Pinpoint the cell where the given text exists, returning its [X, Y] midpoint coordinate. 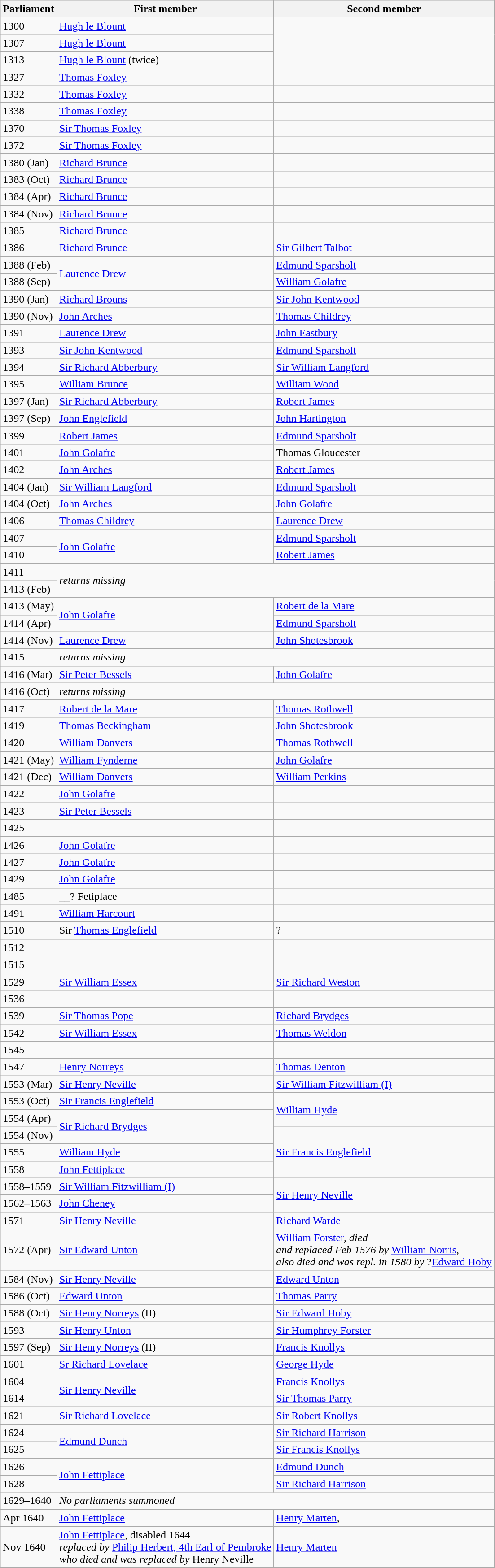
1397 (Sep) [29, 418]
Sr Richard Lovelace [165, 1364]
1558–1559 [29, 1186]
1313 [29, 60]
Second member [384, 9]
John Fettiplace, disabled 1644 replaced by Philip Herbert, 4th Earl of Pembroke who died and was replaced by Henry Neville [165, 1547]
1370 [29, 128]
1414 (Nov) [29, 640]
1300 [29, 26]
__? Fetiplace [165, 896]
1384 (Nov) [29, 214]
1555 [29, 1152]
1558 [29, 1169]
No parliaments summoned [276, 1501]
1410 [29, 555]
1394 [29, 367]
1393 [29, 350]
Richard Warde [384, 1221]
Sir Edward Unton [165, 1250]
William Harcourt [165, 913]
1416 (Mar) [29, 674]
1604 [29, 1381]
1413 (May) [29, 606]
Sir Gilbert Talbot [384, 248]
1628 [29, 1484]
Thomas Weldon [384, 1033]
1597 (Sep) [29, 1347]
1571 [29, 1221]
1417 [29, 708]
Parliament [29, 9]
1614 [29, 1399]
William Fynderne [165, 760]
Thomas Gloucester [384, 452]
Sir Thomas Englefield [165, 930]
1401 [29, 452]
1427 [29, 862]
1388 (Sep) [29, 282]
1629–1640 [29, 1501]
Sir Edward Hoby [384, 1313]
1421 (May) [29, 760]
1327 [29, 77]
1390 (Nov) [29, 316]
Richard Brouns [165, 299]
1421 (Dec) [29, 777]
1395 [29, 384]
1515 [29, 964]
William Wood [384, 384]
1601 [29, 1364]
William Perkins [384, 777]
Thomas Beckingham [165, 725]
1536 [29, 999]
1554 (Apr) [29, 1118]
1385 [29, 231]
First member [165, 9]
1404 (Jan) [29, 486]
1406 [29, 521]
Thomas Parry [384, 1296]
Henry Norreys [165, 1067]
George Hyde [384, 1364]
1388 (Feb) [29, 265]
Thomas Denton [384, 1067]
1414 (Apr) [29, 623]
1399 [29, 435]
1383 (Oct) [29, 179]
1554 (Nov) [29, 1135]
John Englefield [165, 418]
1404 (Oct) [29, 504]
William Forster, died and replaced Feb 1576 by William Norris, also died and was repl. in 1580 by ?Edward Hoby [384, 1250]
1542 [29, 1033]
1307 [29, 43]
1588 (Oct) [29, 1313]
1390 (Jan) [29, 299]
1416 (Oct) [29, 691]
1413 (Feb) [29, 589]
1332 [29, 94]
1624 [29, 1433]
1423 [29, 811]
1547 [29, 1067]
Sir Henry Unton [165, 1330]
1625 [29, 1450]
Sir Richard Weston [384, 982]
1512 [29, 947]
1391 [29, 333]
John Hartington [384, 418]
William Brunce [165, 384]
1415 [29, 657]
1372 [29, 145]
Hugh le Blount (twice) [165, 60]
1584 (Nov) [29, 1279]
John Eastbury [384, 333]
Sir Thomas Parry [384, 1399]
Sir Thomas Pope [165, 1016]
1411 [29, 572]
1425 [29, 828]
John Cheney [165, 1203]
Henry Marten, [384, 1518]
Nov 1640 [29, 1547]
Apr 1640 [29, 1518]
1380 (Jan) [29, 162]
1586 (Oct) [29, 1296]
1562–1563 [29, 1203]
1407 [29, 538]
1485 [29, 896]
Richard Brydges [384, 1016]
1539 [29, 1016]
1397 (Jan) [29, 401]
1545 [29, 1050]
1420 [29, 743]
1402 [29, 469]
Sir Richard Lovelace [165, 1416]
1491 [29, 913]
1529 [29, 982]
1553 (Oct) [29, 1101]
1338 [29, 111]
? [384, 930]
1386 [29, 248]
William Golafre [384, 282]
1593 [29, 1330]
Sir Robert Knollys [384, 1416]
1510 [29, 930]
1419 [29, 725]
1384 (Apr) [29, 196]
1572 (Apr) [29, 1250]
Sir Humphrey Forster [384, 1330]
1626 [29, 1467]
Sir Francis Knollys [384, 1450]
Sir Richard Brydges [165, 1127]
1553 (Mar) [29, 1084]
1426 [29, 845]
1422 [29, 794]
1429 [29, 879]
1621 [29, 1416]
Henry Marten [384, 1547]
